Detect which cell encompasses the target text, then output its [x, y] center coordinate. 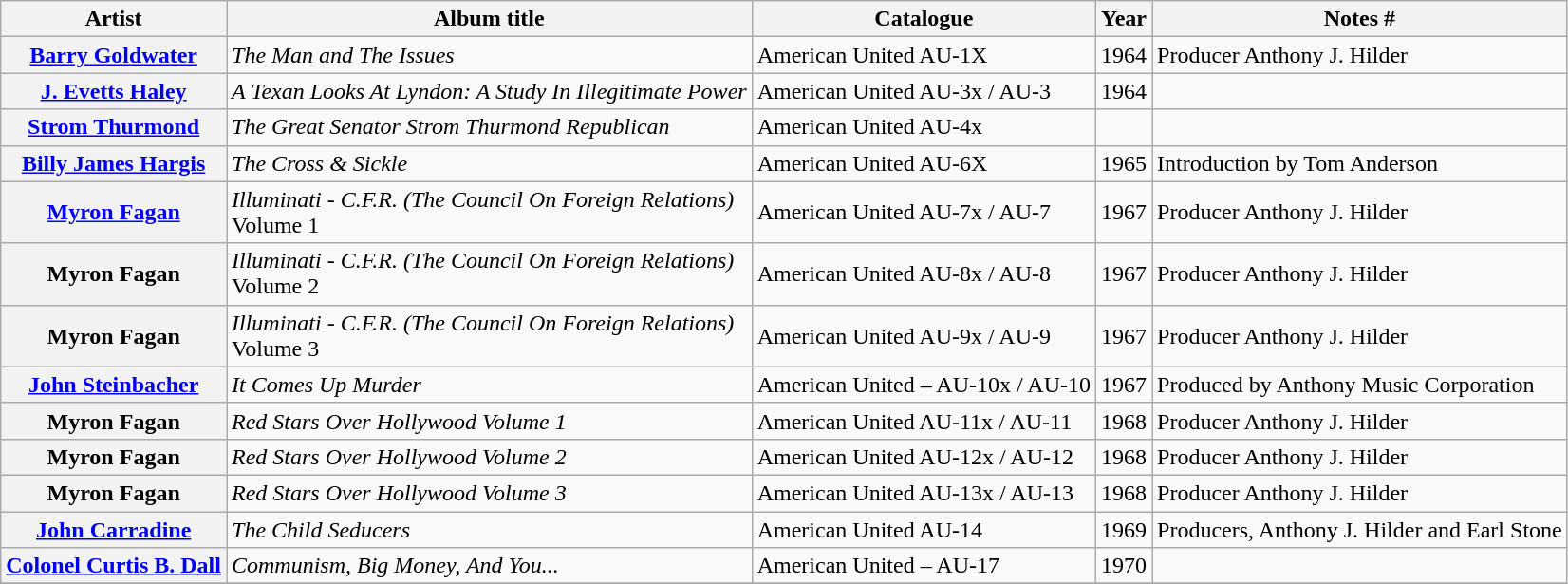
American United AU-12x / AU-12 [924, 457]
Notes # [1360, 19]
American United – AU-10x / AU-10 [924, 385]
It Comes Up Murder [489, 385]
The Man and The Issues [489, 55]
The Child Seducers [489, 529]
Communism, Big Money, And You... [489, 566]
The Great Senator Strom Thurmond Republican [489, 127]
The Cross & Sickle [489, 163]
Colonel Curtis B. Dall [114, 566]
American United AU-4x [924, 127]
J. Evetts Haley [114, 91]
Artist [114, 19]
Album title [489, 19]
American United AU-3x / AU-3 [924, 91]
Introduction by Tom Anderson [1360, 163]
American United AU-11x / AU-11 [924, 421]
John Steinbacher [114, 385]
John Carradine [114, 529]
Illuminati - C.F.R. (The Council On Foreign Relations)Volume 2 [489, 273]
Year [1124, 19]
1965 [1124, 163]
1969 [1124, 529]
American United AU-1X [924, 55]
American United AU-8x / AU-8 [924, 273]
Red Stars Over Hollywood Volume 1 [489, 421]
Catalogue [924, 19]
Barry Goldwater [114, 55]
A Texan Looks At Lyndon: A Study In Illegitimate Power [489, 91]
Strom Thurmond [114, 127]
Illuminati - C.F.R. (The Council On Foreign Relations)Volume 3 [489, 336]
American United AU-9x / AU-9 [924, 336]
American United AU-7x / AU-7 [924, 213]
Illuminati - C.F.R. (The Council On Foreign Relations)Volume 1 [489, 213]
Produced by Anthony Music Corporation [1360, 385]
Red Stars Over Hollywood Volume 3 [489, 493]
Producers, Anthony J. Hilder and Earl Stone [1360, 529]
Billy James Hargis [114, 163]
American United AU-13x / AU-13 [924, 493]
1970 [1124, 566]
American United AU-14 [924, 529]
Red Stars Over Hollywood Volume 2 [489, 457]
American United – AU-17 [924, 566]
American United AU-6X [924, 163]
